Locate the cell with the specified text and output its [x, y] center coordinate. 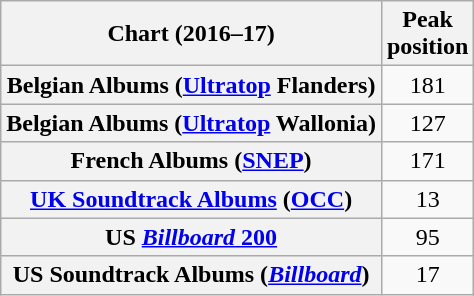
Chart (2016–17) [192, 34]
UK Soundtrack Albums (OCC) [192, 199]
17 [427, 275]
US Soundtrack Albums (Billboard) [192, 275]
13 [427, 199]
US Billboard 200 [192, 237]
Belgian Albums (Ultratop Wallonia) [192, 123]
Belgian Albums (Ultratop Flanders) [192, 85]
127 [427, 123]
171 [427, 161]
95 [427, 237]
French Albums (SNEP) [192, 161]
181 [427, 85]
Peakposition [427, 34]
